Extract the [x, y] coordinate from the center of the cell holding the provided text.  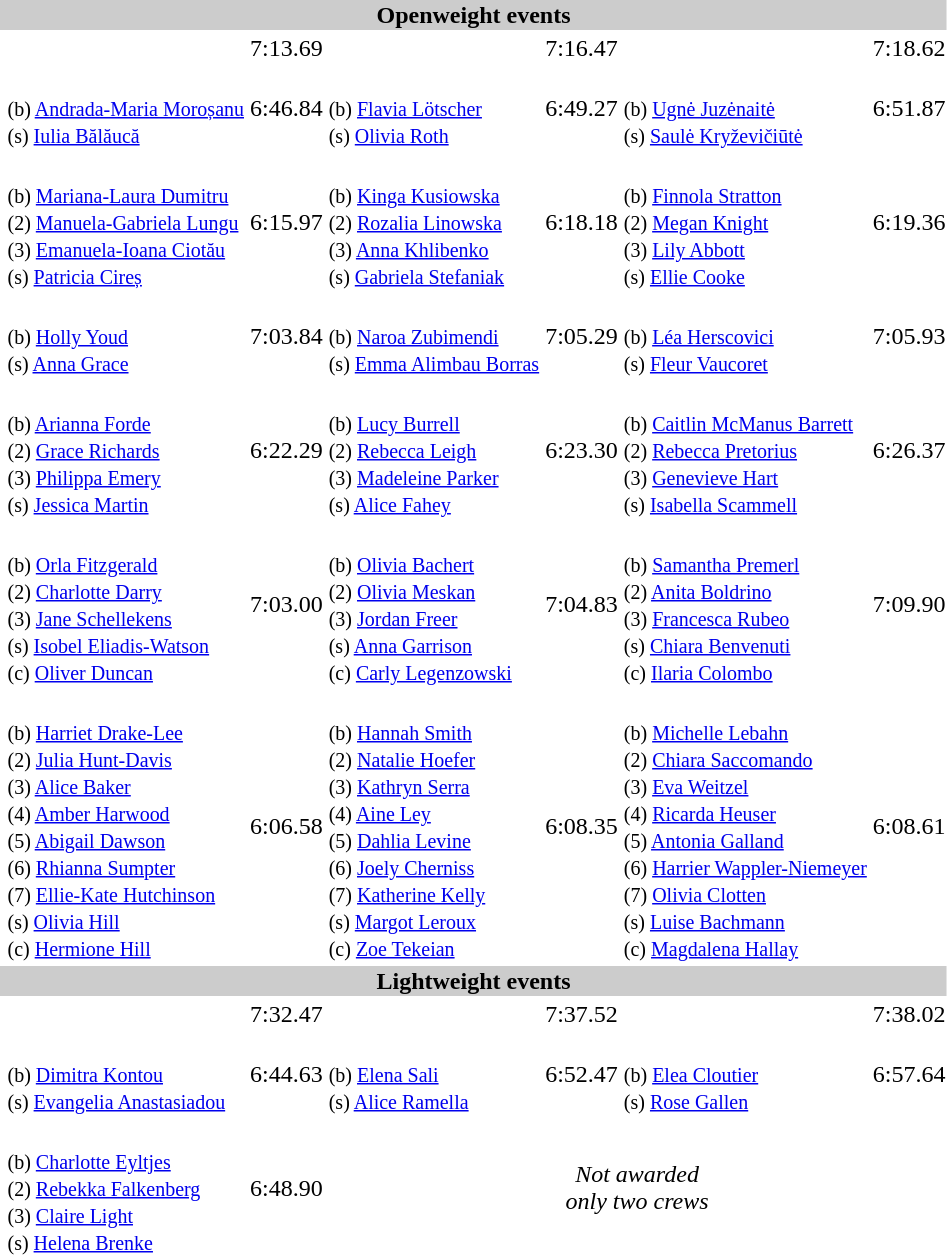
6:44.63 [287, 1074]
(b) Léa Herscovici (s) Fleur Vaucoret [745, 336]
7:03.84 [287, 336]
(b) Kinga Kusiowska(2) Rozalia Linowska(3) Anna Khlibenko(s) Gabriela Stefaniak [434, 222]
(b) Holly Youd (s) Anna Grace [126, 336]
7:05.29 [582, 336]
6:23.30 [582, 450]
(b) Elea Cloutier (s) Rose Gallen [745, 1074]
6:08.61 [909, 826]
7:03.00 [287, 604]
(b) Hannah Smith(2) Natalie Hoefer(3) Kathryn Serra(4) Aine Ley(5) Dahlia Levine(6) Joely Cherniss(7) Katherine Kelly(s) Margot Leroux(c) Zoe Tekeian [434, 826]
6:26.37 [909, 450]
6:52.47 [582, 1074]
6:15.97 [287, 222]
6:22.29 [287, 450]
(b) Olivia Bachert(2) Olivia Meskan(3) Jordan Freer(s) Anna Garrison(c) Carly Legenzowski [434, 604]
(b) Caitlin McManus Barrett(2) Rebecca Pretorius(3) Genevieve Hart(s) Isabella Scammell [745, 450]
6:46.84 [287, 108]
(b) Andrada-Maria Moroșanu (s) Iulia Bălăucă [126, 108]
6:49.27 [582, 108]
6:19.36 [909, 222]
6:08.35 [582, 826]
6:51.87 [909, 108]
(b) Arianna Forde(2) Grace Richards(3) Philippa Emery(s) Jessica Martin [126, 450]
6:57.64 [909, 1074]
6:06.58 [287, 826]
7:04.83 [582, 604]
7:16.47 [582, 48]
7:05.93 [909, 336]
(b) Flavia Lötscher (s) Olivia Roth [434, 108]
7:18.62 [909, 48]
(b) Naroa Zubimendi (s) Emma Alimbau Borras [434, 336]
6:18.18 [582, 222]
7:13.69 [287, 48]
(b) Lucy Burrell(2) Rebecca Leigh(3) Madeleine Parker(s) Alice Fahey [434, 450]
(b) Elena Sali (s) Alice Ramella [434, 1074]
7:37.52 [582, 1014]
(b) Ugnė Juzėnaitė (s) Saulė Kryževičiūtė [745, 108]
(b) Dimitra Kontou (s) Evangelia Anastasiadou [126, 1074]
(b) Mariana-Laura Dumitru(2) Manuela-Gabriela Lungu(3) Emanuela-Ioana Ciotău(s) Patricia Cireș [126, 222]
Lightweight events [474, 981]
7:38.02 [909, 1014]
(b) Finnola Stratton(2) Megan Knight(3) Lily Abbott(s) Ellie Cooke [745, 222]
7:32.47 [287, 1014]
(b) Orla Fitzgerald(2) Charlotte Darry(3) Jane Schellekens(s) Isobel Eliadis-Watson(c) Oliver Duncan [126, 604]
7:09.90 [909, 604]
Openweight events [474, 15]
(b) Samantha Premerl(2) Anita Boldrino(3) Francesca Rubeo(s) Chiara Benvenuti(c) Ilaria Colombo [745, 604]
